Determine the (x, y) coordinate at the center of the cell enclosing the given text.  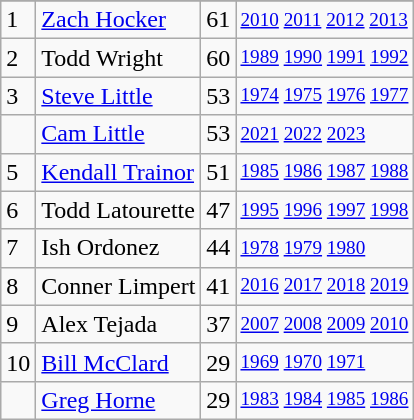
3 (18, 96)
47 (218, 210)
2016 2017 2018 2019 (324, 286)
Greg Horne (118, 400)
Conner Limpert (118, 286)
1974 1975 1976 1977 (324, 96)
61 (218, 20)
Bill McClard (118, 362)
7 (18, 248)
Ish Ordonez (118, 248)
60 (218, 58)
2010 2011 2012 2013 (324, 20)
2007 2008 2009 2010 (324, 324)
1 (18, 20)
5 (18, 172)
44 (218, 248)
1969 1970 1971 (324, 362)
Alex Tejada (118, 324)
1985 1986 1987 1988 (324, 172)
Zach Hocker (118, 20)
8 (18, 286)
9 (18, 324)
Todd Latourette (118, 210)
1995 1996 1997 1998 (324, 210)
6 (18, 210)
41 (218, 286)
1978 1979 1980 (324, 248)
Cam Little (118, 134)
Todd Wright (118, 58)
1989 1990 1991 1992 (324, 58)
Steve Little (118, 96)
2021 2022 2023 (324, 134)
37 (218, 324)
Kendall Trainor (118, 172)
2 (18, 58)
1983 1984 1985 1986 (324, 400)
51 (218, 172)
10 (18, 362)
